Output the (X, Y) coordinate of the center of the cell containing the given text.  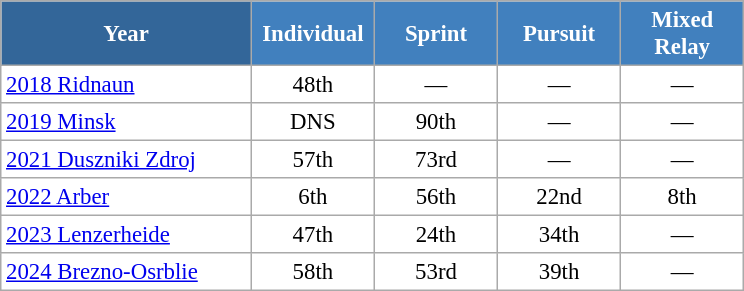
6th (312, 197)
Year (126, 34)
48th (312, 85)
2022 Arber (126, 197)
Pursuit (560, 34)
Individual (312, 34)
56th (436, 197)
24th (436, 235)
Mixed Relay (682, 34)
22nd (560, 197)
2018 Ridnaun (126, 85)
DNS (312, 122)
57th (312, 160)
73rd (436, 160)
2019 Minsk (126, 122)
90th (436, 122)
Sprint (436, 34)
34th (560, 235)
2023 Lenzerheide (126, 235)
47th (312, 235)
8th (682, 197)
2021 Duszniki Zdroj (126, 160)
